Identify which cell holds the provided text, then report its [x, y] central coordinate. 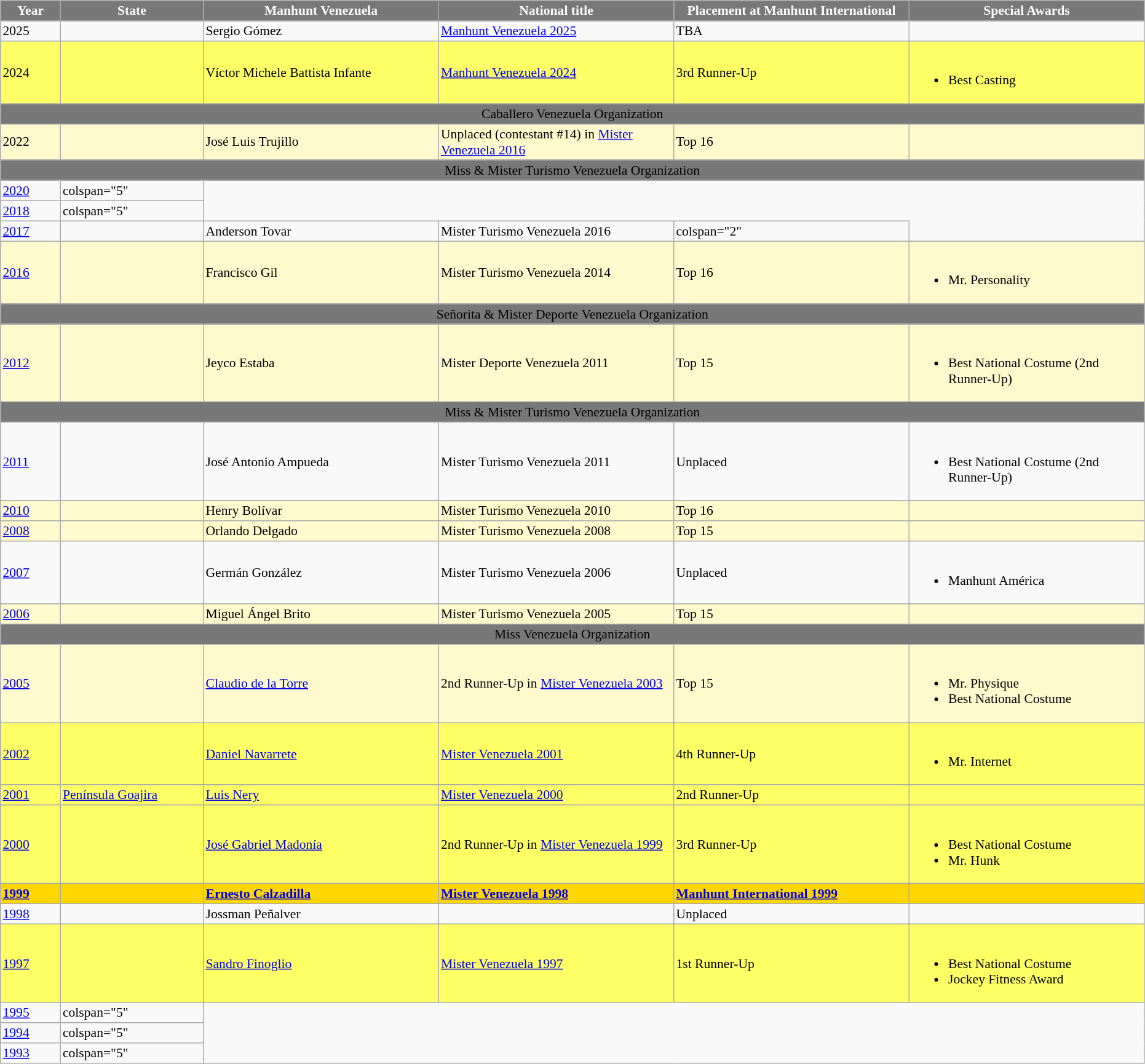
Orlando Delgado [321, 531]
Manhunt Venezuela 2025 [556, 31]
2002 [31, 754]
2025 [31, 31]
Víctor Michele Battista Infante [321, 73]
2006 [31, 614]
2017 [31, 231]
2024 [31, 73]
2008 [31, 531]
José Antonio Ampueda [321, 461]
Manhunt Venezuela 2024 [556, 73]
1998 [31, 914]
Miguel Ángel Brito [321, 614]
Anderson Tovar [321, 231]
2007 [31, 573]
Claudio de la Torre [321, 684]
Luis Nery [321, 795]
Francisco Gil [321, 272]
Mr. PhysiqueBest National Costume [1026, 684]
Manhunt América [1026, 573]
2018 [31, 210]
2nd Runner-Up [791, 795]
Manhunt Venezuela [321, 11]
José Luis Trujillo [321, 141]
José Gabriel Madonía [321, 844]
colspan="2" [791, 231]
Placement at Manhunt International [791, 11]
2001 [31, 795]
Best National CostumeMr. Hunk [1026, 844]
Mister Venezuela 2000 [556, 795]
Mister Venezuela 1998 [556, 894]
Best National CostumeJockey Fitness Award [1026, 963]
Special Awards [1026, 11]
Mister Turismo Venezuela 2005 [556, 614]
Best Casting [1026, 73]
Henry Bolívar [321, 510]
2000 [31, 844]
Jeyco Estaba [321, 363]
2022 [31, 141]
1997 [31, 963]
Mister Turismo Venezuela 2016 [556, 231]
TBA [791, 31]
Mr. Personality [1026, 272]
Señorita & Mister Deporte Venezuela Organization [572, 314]
Mister Turismo Venezuela 2014 [556, 272]
1993 [31, 1053]
Mister Turismo Venezuela 2010 [556, 510]
2020 [31, 191]
Mister Turismo Venezuela 2008 [556, 531]
National title [556, 11]
Mr. Internet [1026, 754]
Sandro Finoglio [321, 963]
2011 [31, 461]
Caballero Venezuela Organization [572, 113]
Mister Turismo Venezuela 2006 [556, 573]
Mister Venezuela 2001 [556, 754]
Miss Venezuela Organization [572, 635]
Ernesto Calzadilla [321, 894]
2010 [31, 510]
Península Goajira [132, 795]
Daniel Navarrete [321, 754]
Mister Venezuela 1997 [556, 963]
1994 [31, 1033]
Mister Deporte Venezuela 2011 [556, 363]
Mister Turismo Venezuela 2011 [556, 461]
Year [31, 11]
2nd Runner-Up in Mister Venezuela 1999 [556, 844]
2nd Runner-Up in Mister Venezuela 2003 [556, 684]
1995 [31, 1012]
State [132, 11]
Sergio Gómez [321, 31]
2016 [31, 272]
2012 [31, 363]
1st Runner-Up [791, 963]
Germán González [321, 573]
Jossman Peñalver [321, 914]
2005 [31, 684]
1999 [31, 894]
Manhunt International 1999 [791, 894]
Unplaced (contestant #14) in Mister Venezuela 2016 [556, 141]
4th Runner-Up [791, 754]
